Return the (X, Y) coordinate for the center point of the cell that contains the specified text.  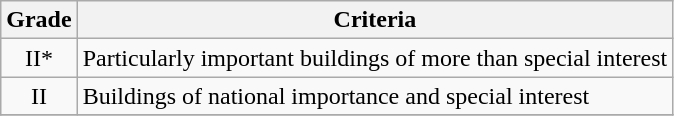
Particularly important buildings of more than special interest (375, 58)
Criteria (375, 20)
Buildings of national importance and special interest (375, 96)
Grade (39, 20)
II* (39, 58)
II (39, 96)
